From the cell containing the given text, extract its center point as (X, Y) coordinate. 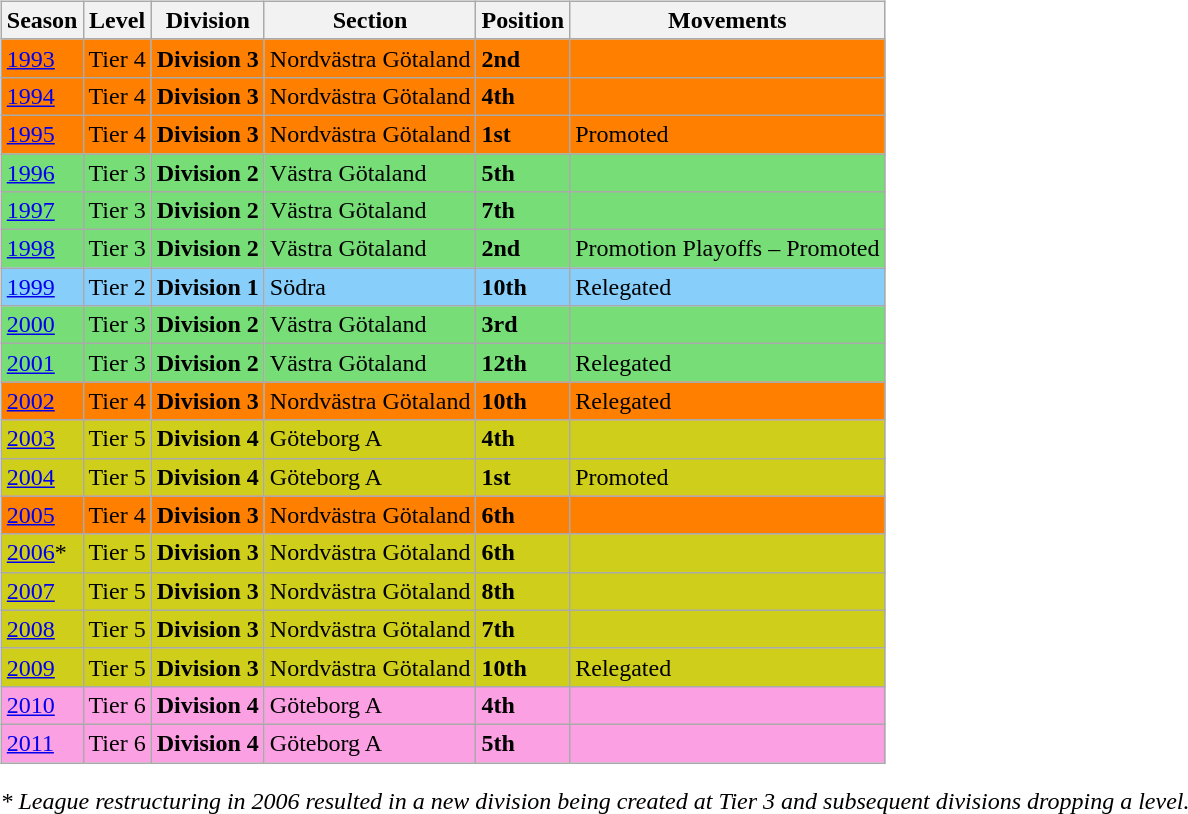
1996 (42, 173)
Division (208, 20)
Section (370, 20)
2003 (42, 439)
1995 (42, 134)
2011 (42, 743)
2007 (42, 591)
1993 (42, 58)
2005 (42, 515)
1994 (42, 96)
Movements (728, 20)
2008 (42, 629)
1997 (42, 211)
Season (42, 20)
2004 (42, 477)
Level (117, 20)
1999 (42, 287)
2006* (42, 553)
3rd (523, 325)
Promotion Playoffs – Promoted (728, 249)
1998 (42, 249)
2010 (42, 705)
Tier 2 (117, 287)
2000 (42, 325)
Division 1 (208, 287)
8th (523, 591)
2001 (42, 363)
Södra (370, 287)
12th (523, 363)
2009 (42, 667)
Position (523, 20)
2002 (42, 401)
